Determine the (x, y) coordinate at the center of the cell enclosing the given text.  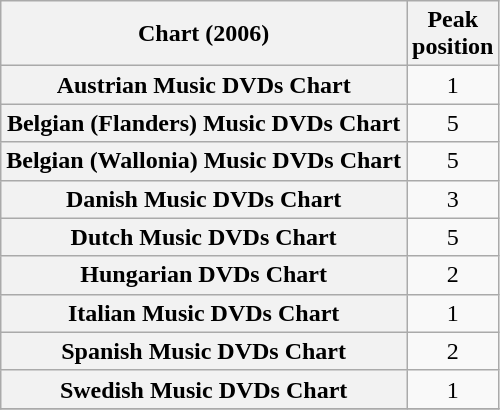
Dutch Music DVDs Chart (204, 237)
Belgian (Wallonia) Music DVDs Chart (204, 161)
3 (452, 199)
Peakposition (452, 34)
Spanish Music DVDs Chart (204, 351)
Italian Music DVDs Chart (204, 313)
Danish Music DVDs Chart (204, 199)
Austrian Music DVDs Chart (204, 85)
Chart (2006) (204, 34)
Swedish Music DVDs Chart (204, 389)
Belgian (Flanders) Music DVDs Chart (204, 123)
Hungarian DVDs Chart (204, 275)
